Extract the (x, y) coordinate from the center of the cell holding the provided text.  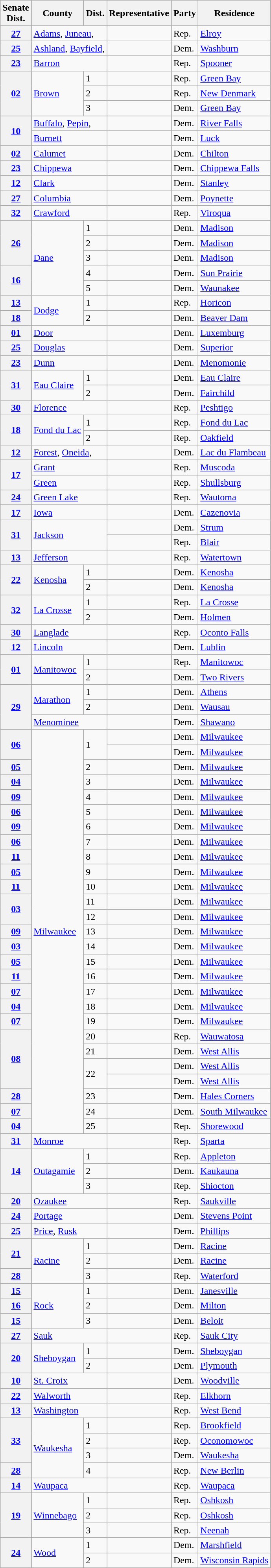
Iowa (69, 512)
Oakfield (234, 438)
Chippewa (69, 168)
Green Lake (69, 497)
Fairchild (234, 392)
Winnebago (57, 1515)
Dane (57, 258)
08 (16, 1059)
Sparta (234, 1141)
Brown (57, 93)
Saukville (234, 1201)
Dunn (69, 363)
Monroe (69, 1141)
Langlade (69, 632)
Wisconsin Rapids (234, 1560)
Barron (69, 63)
Washburn (234, 48)
Chilton (234, 153)
Crawford (69, 213)
Milton (234, 1306)
Outagamie (57, 1171)
Plymouth (234, 1365)
South Milwaukee (234, 1111)
River Falls (234, 123)
Athens (234, 692)
Kaukauna (234, 1171)
Marshfield (234, 1545)
Wood (57, 1553)
Oconomowoc (234, 1441)
County (57, 13)
29 (16, 707)
Blair (234, 542)
Lublin (234, 647)
Jackson (69, 535)
Portage (69, 1216)
Stanley (234, 183)
Calumet (69, 153)
Sauk (69, 1336)
Shullsburg (234, 483)
Lac du Flambeau (234, 453)
33 (16, 1441)
Wautoma (234, 497)
Brookfield (234, 1426)
8 (95, 857)
Spooner (234, 63)
Ashland, Bayfield, (69, 48)
Beloit (234, 1321)
New Berlin (234, 1470)
Poynette (234, 198)
New Denmark (234, 93)
Clark (69, 183)
Grant (69, 468)
Two Rivers (234, 677)
Neenah (234, 1530)
Luxemburg (234, 333)
6 (95, 827)
Viroqua (234, 213)
Price, Rusk (69, 1231)
Door (69, 333)
St. Croix (69, 1380)
Menominee (69, 722)
Representative (139, 13)
Menomonie (234, 363)
Watertown (234, 557)
Janesville (234, 1291)
Burnett (69, 138)
Jefferson (69, 557)
Residence (234, 13)
Stevens Point (234, 1216)
Adams, Juneau, (69, 33)
Shiocton (234, 1186)
Wauwatosa (234, 1036)
Wausau (234, 707)
West Bend (234, 1411)
Ozaukee (69, 1201)
Columbia (69, 198)
Green (69, 483)
Rock (57, 1306)
Superior (234, 348)
Appleton (234, 1156)
Buffalo, Pepin, (69, 123)
Forest, Oneida, (69, 453)
Walworth (69, 1396)
Phillips (234, 1231)
Beaver Dam (234, 318)
Elroy (234, 33)
Woodville (234, 1380)
SenateDist. (16, 13)
Shawano (234, 722)
Muscoda (234, 468)
Waterford (234, 1276)
7 (95, 842)
Dodge (57, 310)
Waunakee (234, 288)
Hales Corners (234, 1096)
Elkhorn (234, 1396)
Strum (234, 527)
26 (16, 243)
Oconto Falls (234, 632)
Chippewa Falls (234, 168)
Sun Prairie (234, 273)
Holmen (234, 617)
Party (184, 13)
Sauk City (234, 1336)
Luck (234, 138)
Cazenovia (234, 512)
Peshtigo (234, 407)
Shorewood (234, 1126)
Lincoln (69, 647)
9 (95, 872)
Washington (69, 1411)
Florence (69, 407)
Marathon (57, 700)
Dist. (95, 13)
Douglas (69, 348)
Horicon (234, 303)
